Pinpoint the cell where the given text exists, returning its [X, Y] midpoint coordinate. 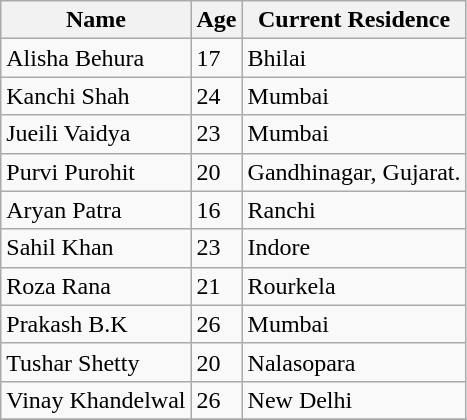
Ranchi [354, 210]
17 [216, 58]
Aryan Patra [96, 210]
Sahil Khan [96, 248]
Roza Rana [96, 286]
Alisha Behura [96, 58]
Nalasopara [354, 362]
Name [96, 20]
16 [216, 210]
Vinay Khandelwal [96, 400]
Rourkela [354, 286]
Gandhinagar, Gujarat. [354, 172]
24 [216, 96]
Tushar Shetty [96, 362]
21 [216, 286]
Purvi Purohit [96, 172]
Current Residence [354, 20]
Bhilai [354, 58]
Indore [354, 248]
Kanchi Shah [96, 96]
Jueili Vaidya [96, 134]
Age [216, 20]
Prakash B.K [96, 324]
New Delhi [354, 400]
